Identify which cell holds the provided text, then report its (x, y) central coordinate. 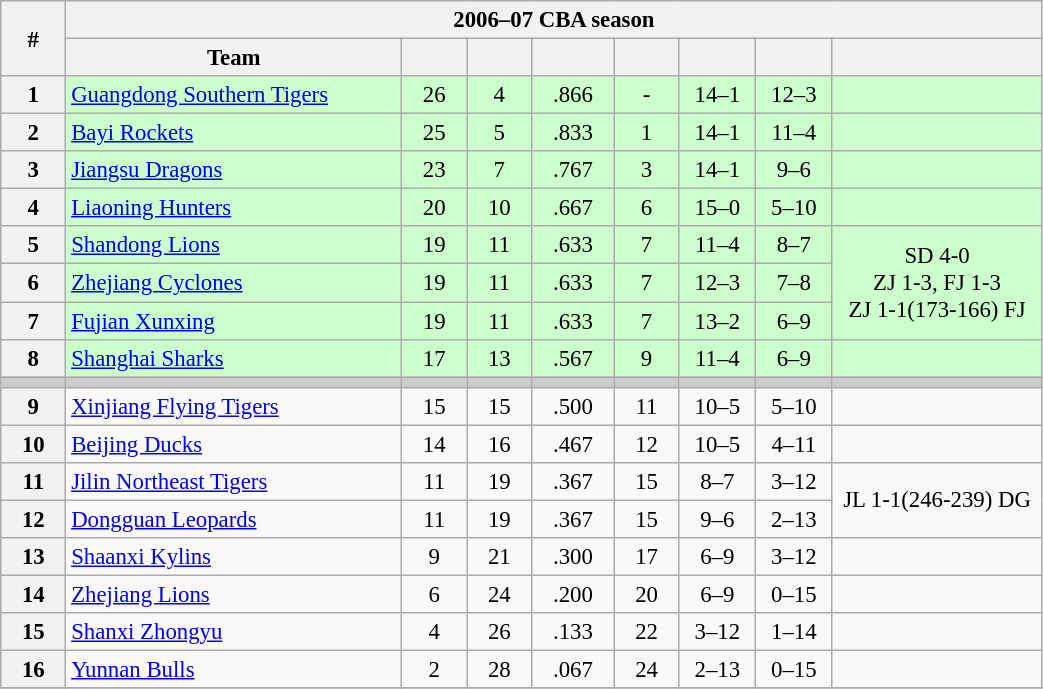
7–8 (794, 283)
Shanghai Sharks (234, 358)
.200 (573, 594)
.067 (573, 670)
Zhejiang Cyclones (234, 283)
Liaoning Hunters (234, 208)
.866 (573, 95)
SD 4-0ZJ 1-3, FJ 1-3ZJ 1-1(173-166) FJ (937, 282)
.767 (573, 170)
25 (434, 133)
Xinjiang Flying Tigers (234, 406)
2006–07 CBA season (554, 20)
Shanxi Zhongyu (234, 632)
Guangdong Southern Tigers (234, 95)
Beijing Ducks (234, 444)
Shaanxi Kylins (234, 557)
Fujian Xunxing (234, 321)
.667 (573, 208)
JL 1-1(246-239) DG (937, 500)
- (646, 95)
8 (34, 358)
1–14 (794, 632)
Dongguan Leopards (234, 519)
Yunnan Bulls (234, 670)
23 (434, 170)
Team (234, 58)
28 (500, 670)
Zhejiang Lions (234, 594)
Shandong Lions (234, 245)
22 (646, 632)
Jiangsu Dragons (234, 170)
.833 (573, 133)
13–2 (717, 321)
.133 (573, 632)
.567 (573, 358)
.467 (573, 444)
21 (500, 557)
.300 (573, 557)
Jilin Northeast Tigers (234, 482)
4–11 (794, 444)
Bayi Rockets (234, 133)
# (34, 38)
.500 (573, 406)
15–0 (717, 208)
